Detect which cell encompasses the target text, then output its (X, Y) center coordinate. 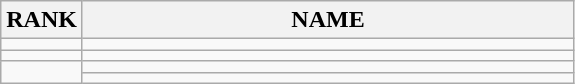
NAME (328, 20)
RANK (42, 20)
